Provide the (x, y) coordinate of the cell's center where the given text is located.  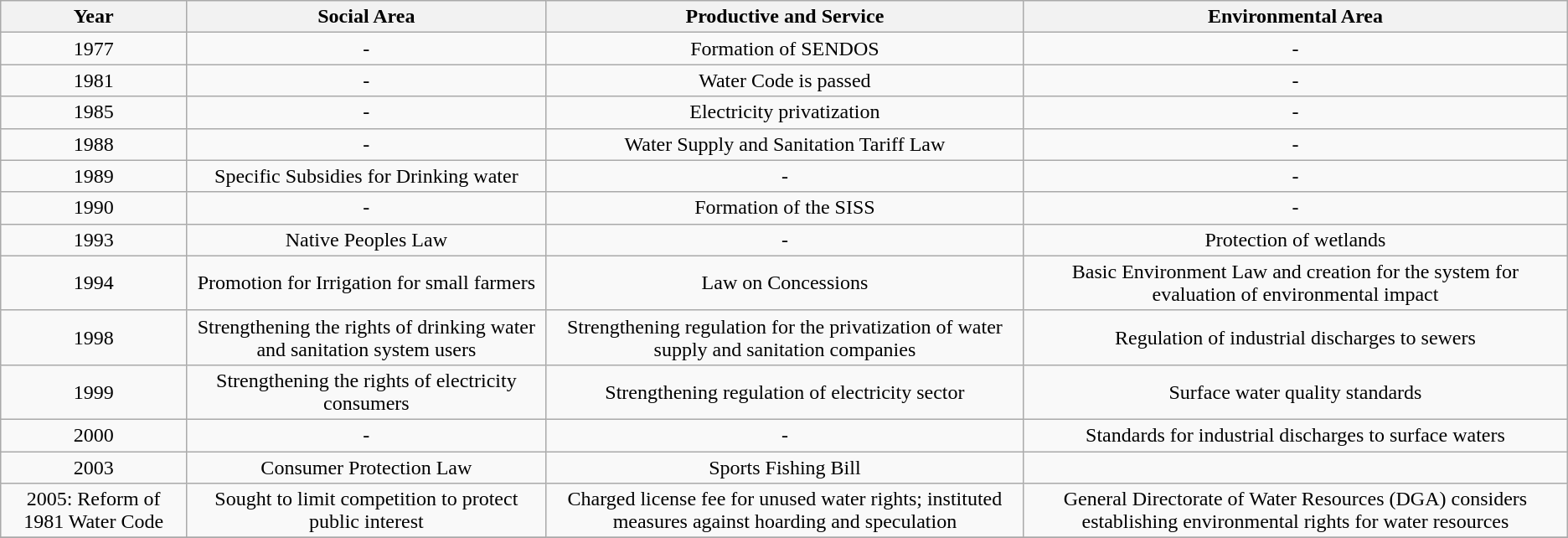
2003 (94, 467)
1990 (94, 208)
1994 (94, 283)
Regulation of industrial discharges to sewers (1296, 337)
Specific Subsidies for Drinking water (367, 176)
Water Code is passed (784, 80)
General Directorate of Water Resources (DGA) considers establishing environmental rights for water resources (1296, 511)
Promotion for Irrigation for small farmers (367, 283)
Surface water quality standards (1296, 392)
1977 (94, 49)
1998 (94, 337)
Electricity privatization (784, 112)
Standards for industrial discharges to surface waters (1296, 435)
Charged license fee for unused water rights; instituted measures against hoarding and speculation (784, 511)
Strengthening the rights of electricity consumers (367, 392)
1981 (94, 80)
Social Area (367, 17)
Sought to limit competition to protect public interest (367, 511)
1999 (94, 392)
Formation of the SISS (784, 208)
1993 (94, 240)
Consumer Protection Law (367, 467)
Formation of SENDOS (784, 49)
2005: Reform of 1981 Water Code (94, 511)
Basic Environment Law and creation for the system for evaluation of environmental impact (1296, 283)
Water Supply and Sanitation Tariff Law (784, 144)
Strengthening regulation for the privatization of water supply and sanitation companies (784, 337)
1985 (94, 112)
1988 (94, 144)
Protection of wetlands (1296, 240)
Environmental Area (1296, 17)
Productive and Service (784, 17)
Strengthening the rights of drinking water and sanitation system users (367, 337)
Law on Concessions (784, 283)
Strengthening regulation of electricity sector (784, 392)
1989 (94, 176)
Year (94, 17)
Sports Fishing Bill (784, 467)
Native Peoples Law (367, 240)
2000 (94, 435)
